Output the [X, Y] coordinate of the center of the cell containing the given text.  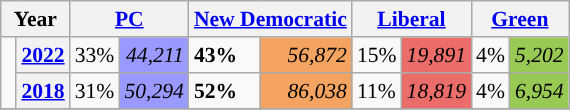
Green [520, 19]
2022 [42, 55]
50,294 [154, 91]
33% [95, 55]
43% [224, 55]
5,202 [540, 55]
19,891 [436, 55]
Year [36, 19]
44,211 [154, 55]
15% [377, 55]
86,038 [306, 91]
31% [95, 91]
56,872 [306, 55]
18,819 [436, 91]
52% [224, 91]
Liberal [412, 19]
New Democratic [270, 19]
11% [377, 91]
PC [130, 19]
6,954 [540, 91]
2018 [42, 91]
